Detect which cell encompasses the target text, then output its [X, Y] center coordinate. 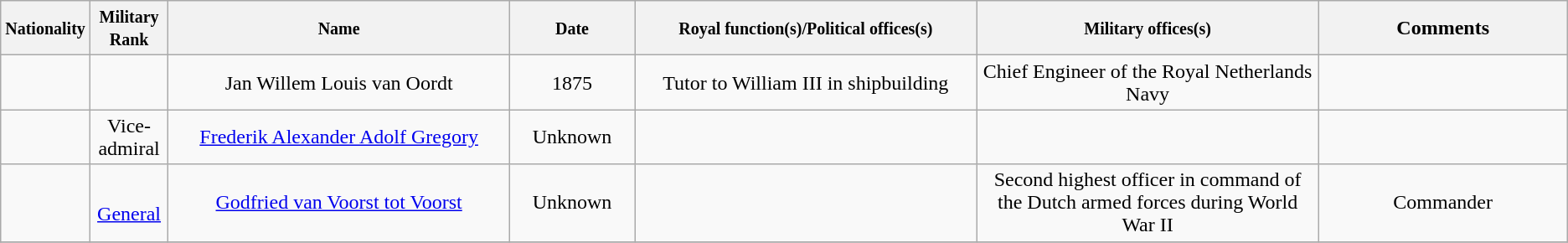
Second highest officer in command of the Dutch armed forces during World War II [1148, 203]
Jan Willem Louis van Oordt [339, 82]
Commander [1442, 203]
Chief Engineer of the Royal Netherlands Navy [1148, 82]
Vice-admiral [129, 137]
Date [571, 28]
Name [339, 28]
Military offices(s) [1148, 28]
Nationality [45, 28]
1875 [571, 82]
Godfried van Voorst tot Voorst [339, 203]
Comments [1442, 28]
Frederik Alexander Adolf Gregory [339, 137]
Military Rank [129, 28]
Tutor to William III in shipbuilding [806, 82]
Royal function(s)/Political offices(s) [806, 28]
General [129, 203]
